Scan for the cell matching the given text and deliver its [X, Y] coordinate at center. 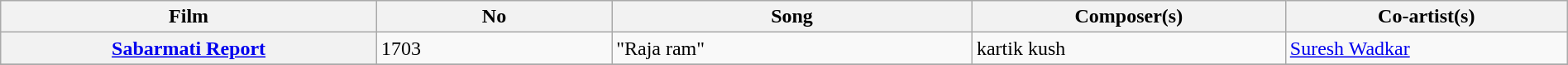
Sabarmati Report [189, 48]
1703 [494, 48]
Suresh Wadkar [1426, 48]
Song [792, 17]
Co-artist(s) [1426, 17]
"Raja ram" [792, 48]
Composer(s) [1128, 17]
No [494, 17]
kartik kush [1128, 48]
Film [189, 17]
